Extract the [X, Y] coordinate from the center of the cell holding the provided text.  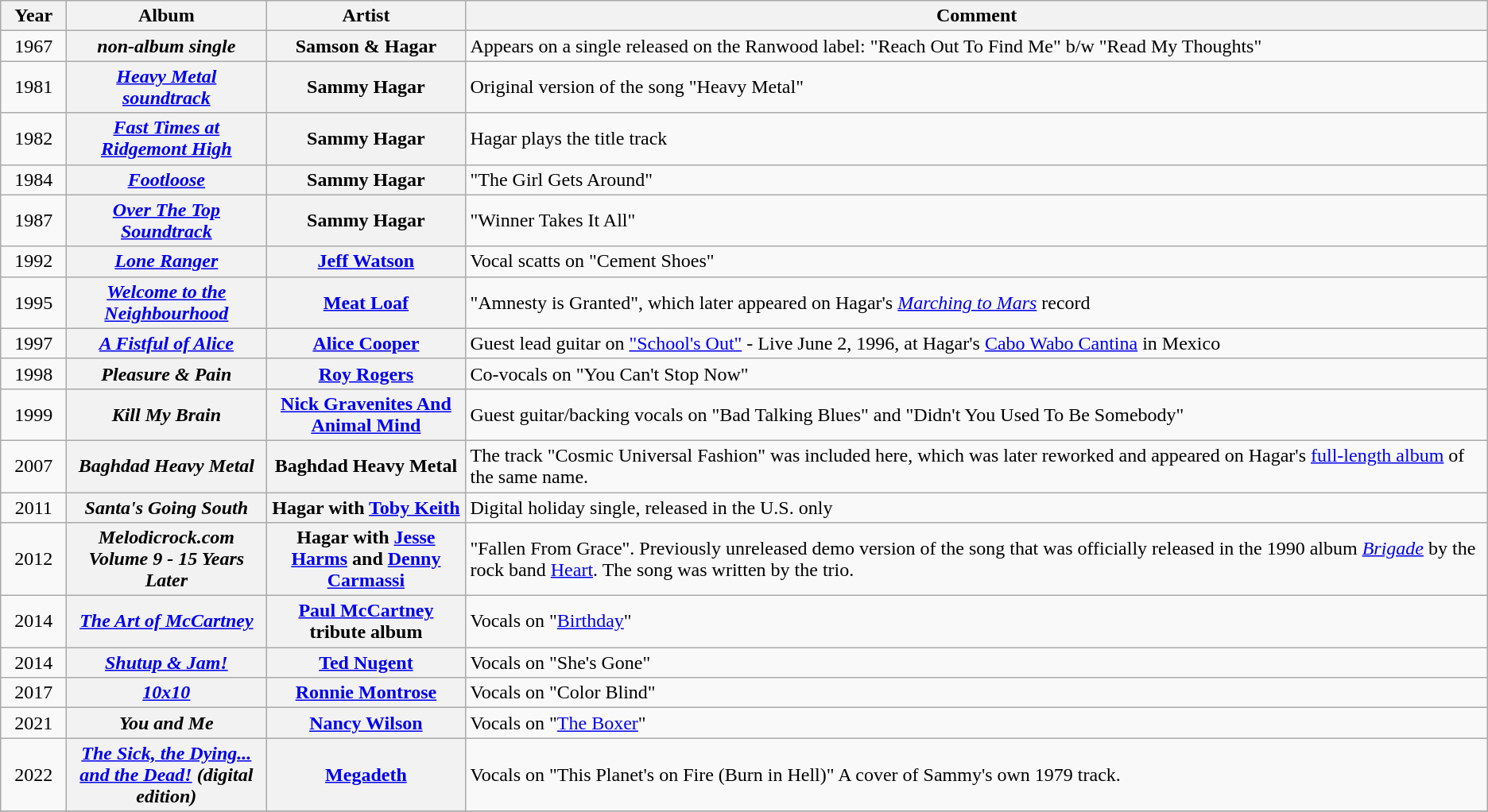
Ted Nugent [366, 663]
Megadeth [366, 775]
Fast Times at Ridgemont High [167, 138]
Year [33, 16]
Nancy Wilson [366, 723]
Vocals on "The Boxer" [976, 723]
The track "Cosmic Universal Fashion" was included here, which was later reworked and appeared on Hagar's full-length album of the same name. [976, 466]
Samson & Hagar [366, 46]
1967 [33, 46]
Guest guitar/backing vocals on "Bad Talking Blues" and "Didn't You Used To Be Somebody" [976, 415]
Hagar with Toby Keith [366, 508]
Comment [976, 16]
Welcome to the Neighbourhood [167, 302]
Artist [366, 16]
Vocals on "She's Gone" [976, 663]
Hagar plays the title track [976, 138]
Paul McCartney tribute album [366, 621]
2007 [33, 466]
1982 [33, 138]
2022 [33, 775]
1984 [33, 180]
non-album single [167, 46]
1995 [33, 302]
Meat Loaf [366, 302]
"Amnesty is Granted", which later appeared on Hagar's Marching to Mars record [976, 302]
2012 [33, 559]
Vocals on "This Planet's on Fire (Burn in Hell)" A cover of Sammy's own 1979 track. [976, 775]
Guest lead guitar on "School's Out" - Live June 2, 1996, at Hagar's Cabo Wabo Cantina in Mexico [976, 343]
1987 [33, 221]
Vocal scatts on "Cement Shoes" [976, 261]
1997 [33, 343]
Jeff Watson [366, 261]
Heavy Metal soundtrack [167, 87]
Hagar with Jesse Harms and Denny Carmassi [366, 559]
Melodicrock.com Volume 9 - 15 Years Later [167, 559]
Co-vocals on "You Can't Stop Now" [976, 373]
Album [167, 16]
"The Girl Gets Around" [976, 180]
1999 [33, 415]
Pleasure & Pain [167, 373]
Vocals on "Color Blind" [976, 693]
2021 [33, 723]
Santa's Going South [167, 508]
Roy Rogers [366, 373]
2011 [33, 508]
Digital holiday single, released in the U.S. only [976, 508]
The Sick, the Dying... and the Dead! (digital edition) [167, 775]
1981 [33, 87]
Over The Top Soundtrack [167, 221]
"Winner Takes It All" [976, 221]
Alice Cooper [366, 343]
Appears on a single released on the Ranwood label: "Reach Out To Find Me" b/w "Read My Thoughts" [976, 46]
1998 [33, 373]
Footloose [167, 180]
Shutup & Jam! [167, 663]
1992 [33, 261]
Lone Ranger [167, 261]
A Fistful of Alice [167, 343]
The Art of McCartney [167, 621]
Vocals on "Birthday" [976, 621]
2017 [33, 693]
Nick Gravenites And Animal Mind [366, 415]
Ronnie Montrose [366, 693]
Original version of the song "Heavy Metal" [976, 87]
You and Me [167, 723]
10x10 [167, 693]
Kill My Brain [167, 415]
